Locate the cell with the specified text and output its [X, Y] center coordinate. 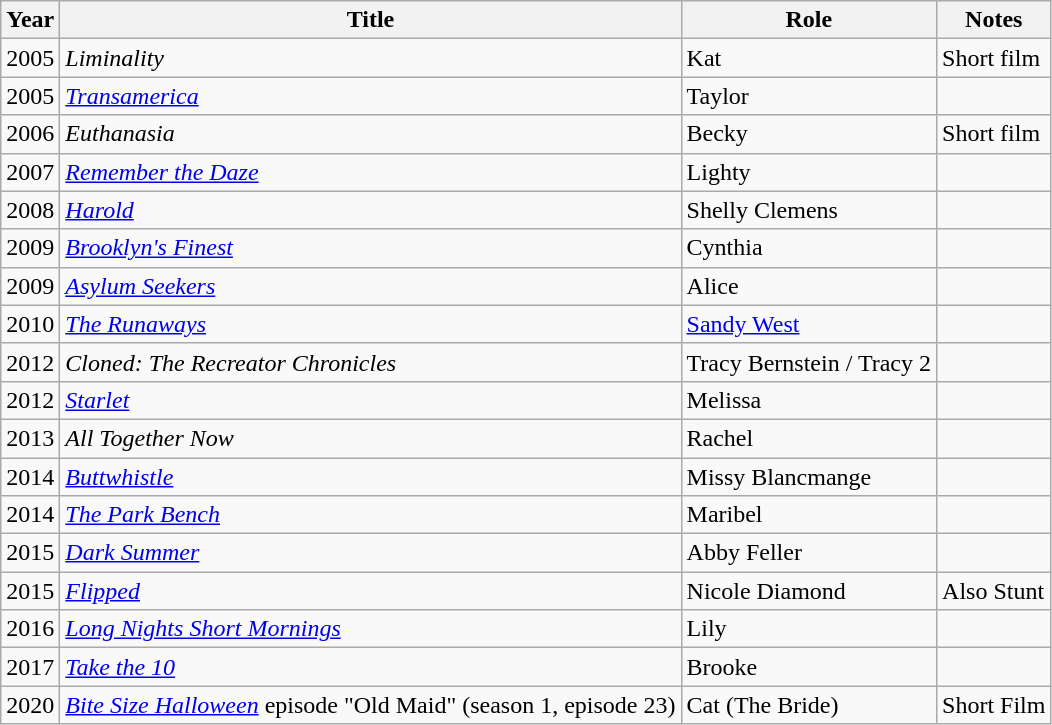
Flipped [370, 591]
Missy Blancmange [809, 477]
2006 [30, 134]
2020 [30, 705]
Title [370, 20]
Asylum Seekers [370, 286]
Buttwhistle [370, 477]
Euthanasia [370, 134]
Nicole Diamond [809, 591]
All Together Now [370, 438]
Rachel [809, 438]
Lighty [809, 172]
2010 [30, 324]
Cat (The Bride) [809, 705]
Lily [809, 629]
Kat [809, 58]
Tracy Bernstein / Tracy 2 [809, 362]
Shelly Clemens [809, 210]
Short Film [994, 705]
Starlet [370, 400]
Taylor [809, 96]
Dark Summer [370, 553]
Liminality [370, 58]
Cynthia [809, 248]
Brooke [809, 667]
Cloned: The Recreator Chronicles [370, 362]
2016 [30, 629]
Maribel [809, 515]
Transamerica [370, 96]
Abby Feller [809, 553]
Melissa [809, 400]
Harold [370, 210]
The Park Bench [370, 515]
Sandy West [809, 324]
Remember the Daze [370, 172]
2017 [30, 667]
Long Nights Short Mornings [370, 629]
Becky [809, 134]
Alice [809, 286]
Year [30, 20]
2013 [30, 438]
2008 [30, 210]
Role [809, 20]
Notes [994, 20]
Take the 10 [370, 667]
The Runaways [370, 324]
2007 [30, 172]
Brooklyn's Finest [370, 248]
Also Stunt [994, 591]
Bite Size Halloween episode "Old Maid" (season 1, episode 23) [370, 705]
